Search for the cell housing the specified text and yield its [x, y] center coordinate. 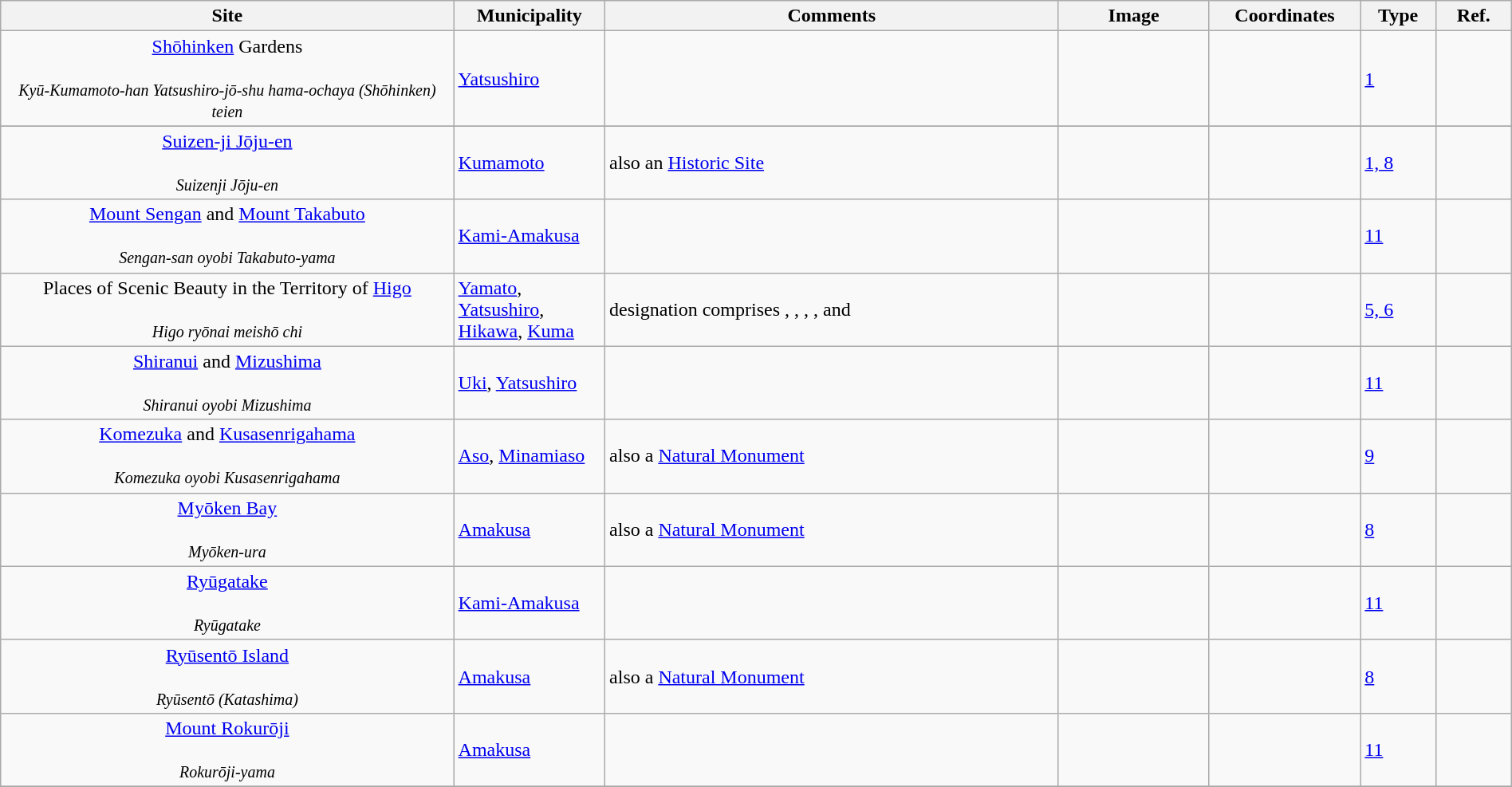
designation comprises , , , , and [832, 309]
Shiranui and MizushimaShiranui oyobi Mizushima [227, 383]
9 [1399, 456]
1, 8 [1399, 163]
Uki, Yatsushiro [530, 383]
Ryūsentō IslandRyūsentō (Katashima) [227, 676]
Yamato, Yatsushiro, Hikawa, Kuma [530, 309]
5, 6 [1399, 309]
1 [1399, 78]
Shōhinken GardensKyū-Kumamoto-han Yatsushiro-jō-shu hama-ochaya (Shōhinken) teien [227, 78]
Myōken BayMyōken-ura [227, 529]
Mount RokurōjiRokurōji-yama [227, 750]
Type [1399, 16]
Site [227, 16]
RyūgatakeRyūgatake [227, 603]
Kumamoto [530, 163]
Municipality [530, 16]
Suizen-ji Jōju-enSuizenji Jōju-en [227, 163]
Comments [832, 16]
Ref. [1474, 16]
Komezuka and KusasenrigahamaKomezuka oyobi Kusasenrigahama [227, 456]
Coordinates [1284, 16]
Places of Scenic Beauty in the Territory of HigoHigo ryōnai meishō chi [227, 309]
also an Historic Site [832, 163]
Yatsushiro [530, 78]
Aso, Minamiaso [530, 456]
Image [1134, 16]
Mount Sengan and Mount TakabutoSengan-san oyobi Takabuto-yama [227, 236]
